Provide the [X, Y] coordinate of the cell's center where the given text is located.  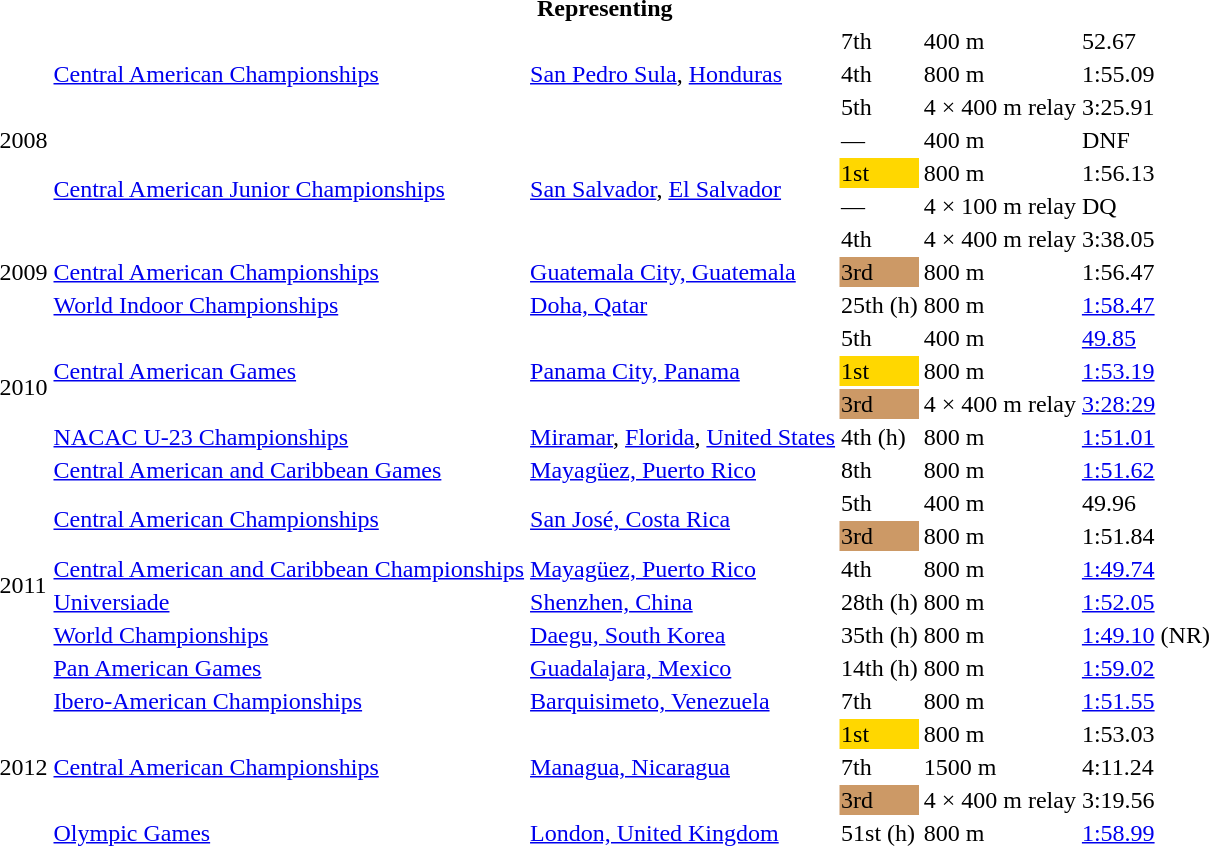
4 × 100 m relay [1000, 206]
World Championships [289, 635]
Universiade [289, 602]
Miramar, Florida, United States [683, 437]
Barquisimeto, Venezuela [683, 701]
San Pedro Sula, Honduras [683, 74]
Central American Junior Championships [289, 190]
14th (h) [880, 668]
Central American and Caribbean Championships [289, 569]
NACAC U-23 Championships [289, 437]
Pan American Games [289, 668]
25th (h) [880, 305]
World Indoor Championships [289, 305]
Central American Games [289, 371]
Central American and Caribbean Games [289, 470]
Guadalajara, Mexico [683, 668]
San José, Costa Rica [683, 520]
Guatemala City, Guatemala [683, 272]
San Salvador, El Salvador [683, 190]
Ibero-American Championships [289, 701]
Daegu, South Korea [683, 635]
8th [880, 470]
Managua, Nicaragua [683, 767]
35th (h) [880, 635]
28th (h) [880, 602]
Shenzhen, China [683, 602]
1500 m [1000, 767]
4th (h) [880, 437]
Panama City, Panama [683, 371]
Doha, Qatar [683, 305]
